Return (X, Y) of the center of cell containing provided text 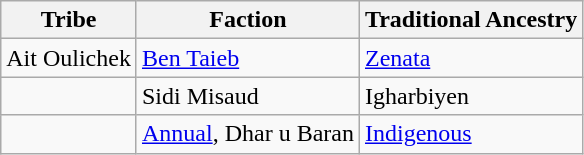
Zenata (470, 58)
Tribe (69, 20)
Indigenous (470, 134)
Igharbiyen (470, 96)
Ait Oulichek (69, 58)
Ben Taieb (248, 58)
Sidi Misaud (248, 96)
Faction (248, 20)
Traditional Ancestry (470, 20)
Annual, Dhar u Baran (248, 134)
